Provide the (x, y) coordinate of the cell's center where the given text is located.  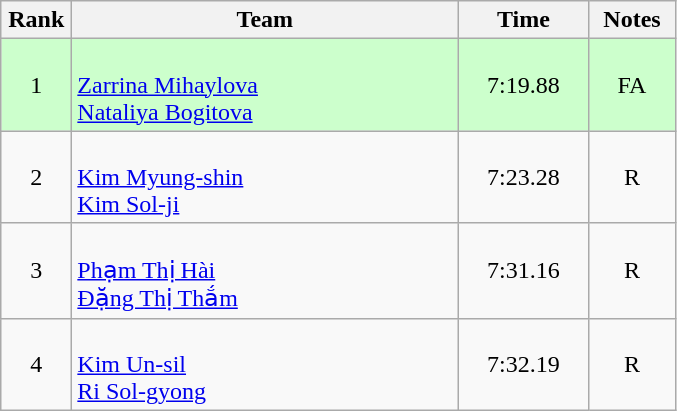
Team (265, 20)
Notes (632, 20)
7:23.28 (524, 177)
2 (36, 177)
FA (632, 85)
Rank (36, 20)
Zarrina MihaylovaNataliya Bogitova (265, 85)
7:19.88 (524, 85)
Kim Un-silRi Sol-gyong (265, 364)
Phạm Thị HàiĐặng Thị Thắm (265, 270)
Time (524, 20)
3 (36, 270)
Kim Myung-shinKim Sol-ji (265, 177)
7:31.16 (524, 270)
1 (36, 85)
4 (36, 364)
7:32.19 (524, 364)
